Find where the given text appears and provide that cell's center as (X, Y) coordinate. 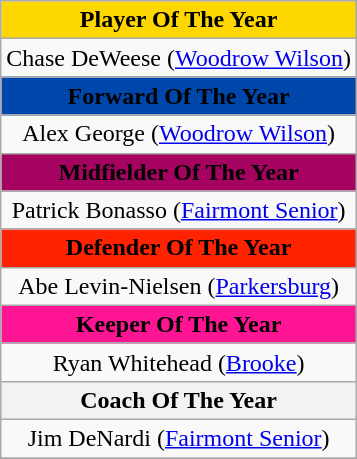
Chase DeWeese (Woodrow Wilson) (179, 58)
Defender Of The Year (179, 248)
Midfielder Of The Year (179, 172)
Jim DeNardi (Fairmont Senior) (179, 438)
Ryan Whitehead (Brooke) (179, 362)
Coach Of The Year (179, 400)
Keeper Of The Year (179, 324)
Alex George (Woodrow Wilson) (179, 134)
Forward Of The Year (179, 96)
Player Of The Year (179, 20)
Patrick Bonasso (Fairmont Senior) (179, 210)
Abe Levin-Nielsen (Parkersburg) (179, 286)
